Extract the [X, Y] coordinate from the center of the cell holding the provided text.  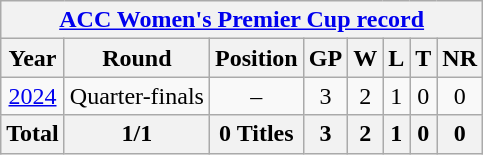
1/1 [136, 134]
Total [33, 134]
Year [33, 58]
– [256, 96]
L [396, 58]
Quarter-finals [136, 96]
Round [136, 58]
GP [325, 58]
Position [256, 58]
W [366, 58]
ACC Women's Premier Cup record [242, 20]
0 Titles [256, 134]
2024 [33, 96]
NR [460, 58]
T [424, 58]
